For the text-containing cell, return its midpoint in (X, Y) coordinate format. 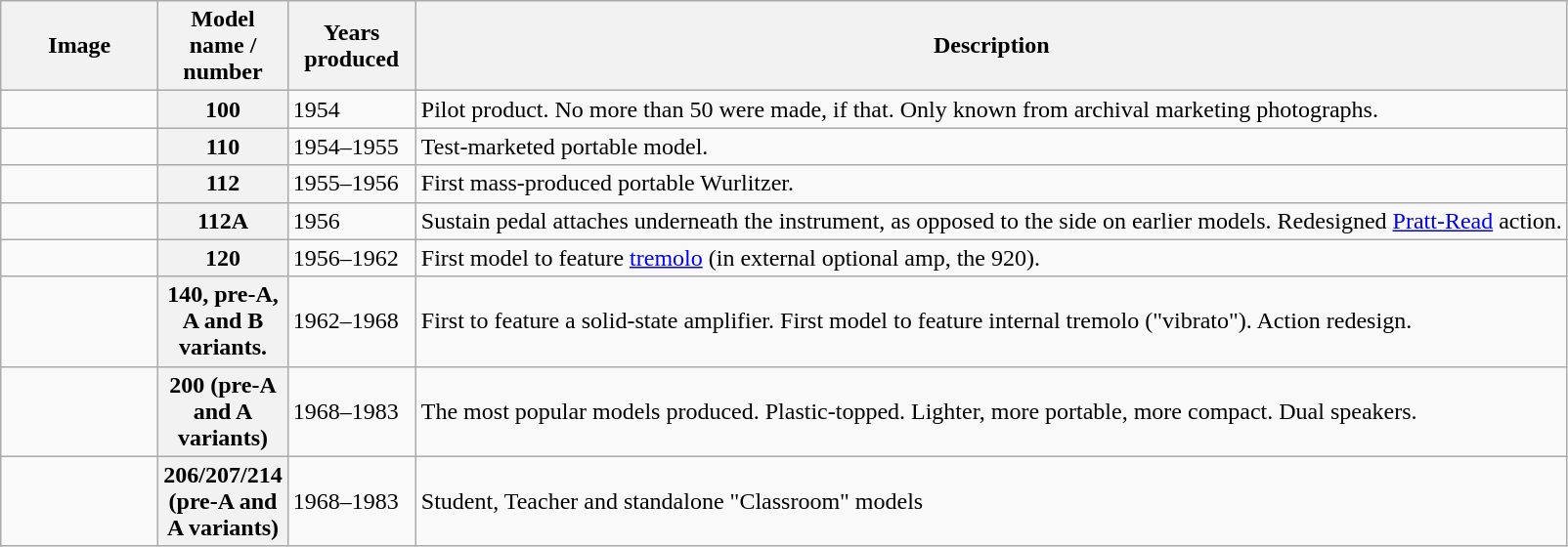
Image (80, 46)
Years produced (352, 46)
Pilot product. No more than 50 were made, if that. Only known from archival marketing photographs. (991, 109)
206/207/214 (pre-A and A variants) (223, 501)
120 (223, 258)
1956 (352, 221)
112 (223, 184)
First model to feature tremolo (in external optional amp, the 920). (991, 258)
110 (223, 147)
1954–1955 (352, 147)
First to feature a solid-state amplifier. First model to feature internal tremolo ("vibrato"). Action redesign. (991, 321)
Description (991, 46)
Test-marketed portable model. (991, 147)
1962–1968 (352, 321)
200 (pre-A and A variants) (223, 411)
112A (223, 221)
1955–1956 (352, 184)
The most popular models produced. Plastic-topped. Lighter, more portable, more compact. Dual speakers. (991, 411)
100 (223, 109)
140, pre-A, A and B variants. (223, 321)
1954 (352, 109)
1956–1962 (352, 258)
Sustain pedal attaches underneath the instrument, as opposed to the side on earlier models. Redesigned Pratt-Read action. (991, 221)
Student, Teacher and standalone "Classroom" models (991, 501)
Model name / number (223, 46)
First mass-produced portable Wurlitzer. (991, 184)
